Locate the cell with the specified text and output its [X, Y] center coordinate. 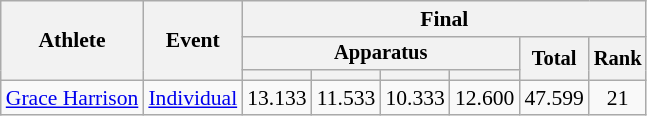
12.600 [484, 98]
21 [618, 98]
47.599 [554, 98]
Final [444, 19]
Individual [192, 98]
13.133 [276, 98]
Apparatus [380, 54]
Event [192, 40]
Total [554, 58]
Rank [618, 58]
Athlete [72, 40]
Grace Harrison [72, 98]
11.533 [346, 98]
10.333 [414, 98]
